From the cell containing the given text, extract its center point as (x, y) coordinate. 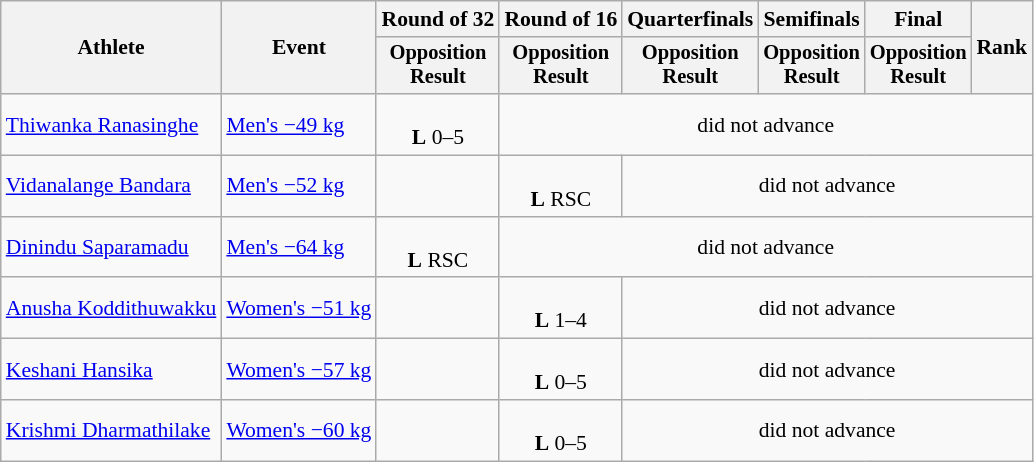
Men's −52 kg (298, 186)
Athlete (112, 48)
Vidanalange Bandara (112, 186)
Round of 32 (438, 19)
Krishmi Dharmathilake (112, 430)
Event (298, 48)
Semifinals (812, 19)
Women's −51 kg (298, 308)
Rank (1002, 48)
Dinindu Saparamadu (112, 248)
Women's −57 kg (298, 370)
Men's −64 kg (298, 248)
Round of 16 (560, 19)
L 1–4 (560, 308)
Final (918, 19)
Thiwanka Ranasinghe (112, 124)
Quarterfinals (690, 19)
Men's −49 kg (298, 124)
Women's −60 kg (298, 430)
Anusha Koddithuwakku (112, 308)
Keshani Hansika (112, 370)
